From the cell containing the given text, extract its center point as [x, y] coordinate. 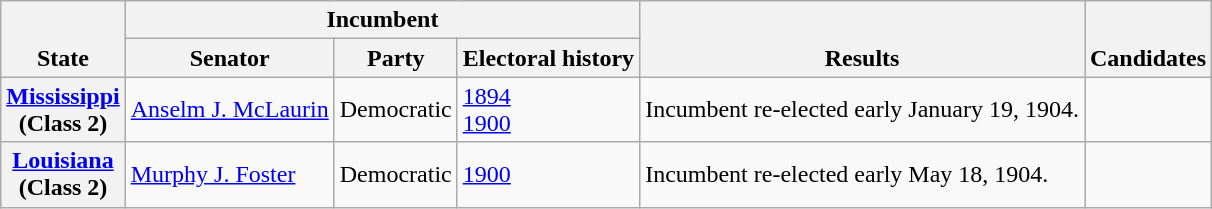
Candidates [1148, 39]
Incumbent re-elected early May 18, 1904. [862, 174]
State [63, 39]
Louisiana(Class 2) [63, 174]
Electoral history [548, 58]
Mississippi(Class 2) [63, 110]
Anselm J. McLaurin [230, 110]
1894 1900 [548, 110]
Party [396, 58]
Results [862, 39]
Senator [230, 58]
Murphy J. Foster [230, 174]
1900 [548, 174]
Incumbent [382, 20]
Incumbent re-elected early January 19, 1904. [862, 110]
